Locate the cell with the specified text and output its [X, Y] center coordinate. 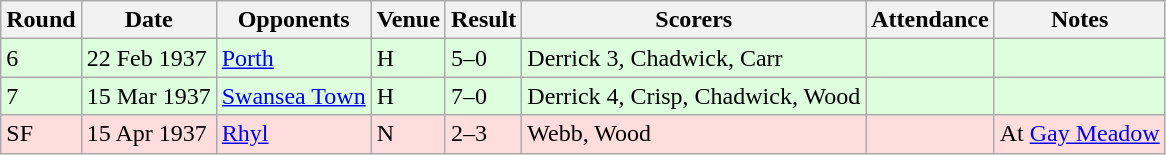
Rhyl [294, 134]
5–0 [483, 58]
Attendance [930, 20]
6 [41, 58]
15 Apr 1937 [148, 134]
Notes [1080, 20]
Scorers [694, 20]
Result [483, 20]
Venue [408, 20]
7 [41, 96]
Date [148, 20]
7–0 [483, 96]
Derrick 4, Crisp, Chadwick, Wood [694, 96]
Derrick 3, Chadwick, Carr [694, 58]
Round [41, 20]
SF [41, 134]
15 Mar 1937 [148, 96]
N [408, 134]
Webb, Wood [694, 134]
Swansea Town [294, 96]
Opponents [294, 20]
22 Feb 1937 [148, 58]
2–3 [483, 134]
Porth [294, 58]
At Gay Meadow [1080, 134]
